Search for the cell housing the specified text and yield its [x, y] center coordinate. 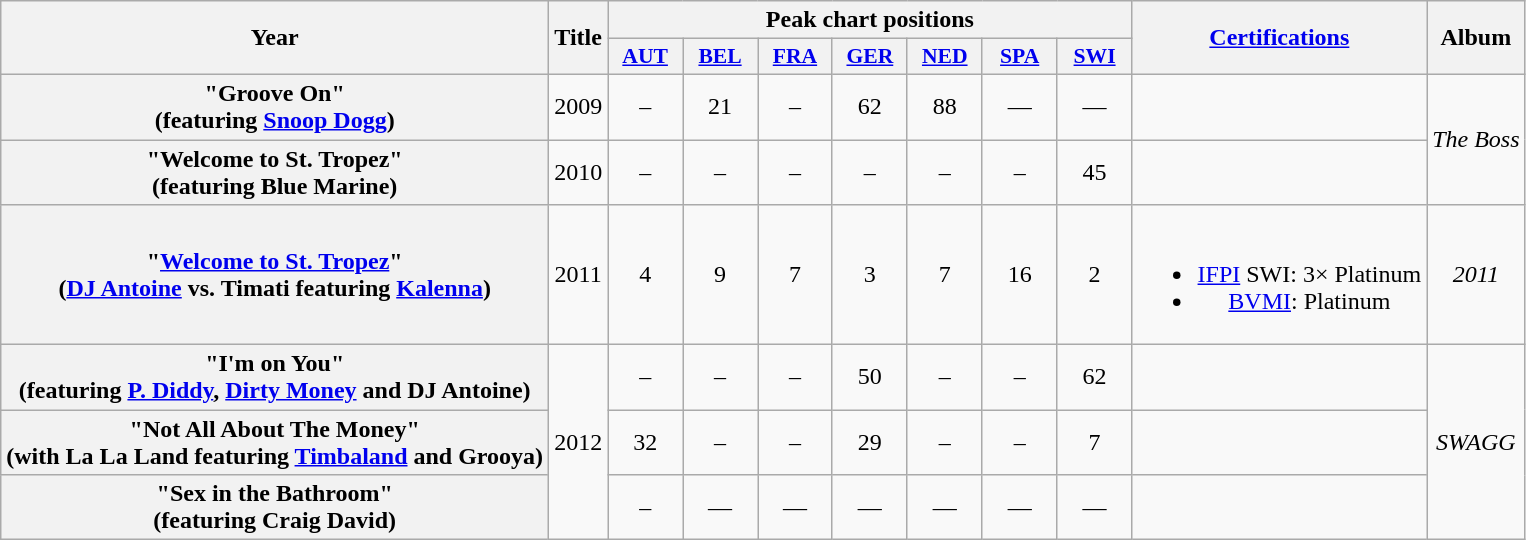
"Groove On"(featuring Snoop Dogg) [275, 106]
Peak chart positions [870, 20]
9 [720, 275]
88 [944, 106]
21 [720, 106]
SWAGG [1476, 442]
Title [578, 38]
2 [1094, 275]
SWI [1094, 57]
3 [870, 275]
"I'm on You"(featuring P. Diddy, Dirty Money and DJ Antoine) [275, 378]
Certifications [1280, 38]
Year [275, 38]
2012 [578, 442]
BEL [720, 57]
GER [870, 57]
Album [1476, 38]
4 [646, 275]
2010 [578, 172]
"Sex in the Bathroom"(featuring Craig David) [275, 508]
"Not All About The Money"(with La La Land featuring Timbaland and Grooya) [275, 442]
45 [1094, 172]
16 [1020, 275]
29 [870, 442]
SPA [1020, 57]
"Welcome to St. Tropez"(DJ Antoine vs. Timati featuring Kalenna) [275, 275]
50 [870, 378]
"Welcome to St. Tropez"(featuring Blue Marine) [275, 172]
IFPI SWI: 3× PlatinumBVMI: Platinum [1280, 275]
32 [646, 442]
AUT [646, 57]
FRA [796, 57]
NED [944, 57]
2009 [578, 106]
The Boss [1476, 139]
